Determine the (x, y) coordinate at the center of the cell enclosing the given text.  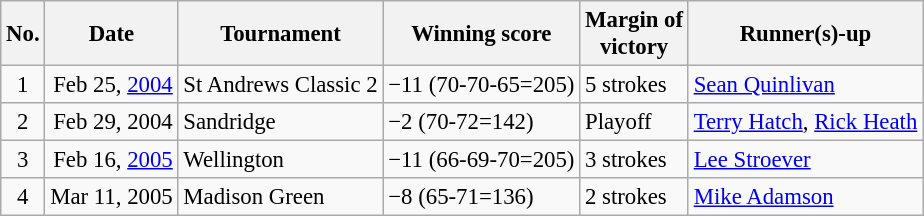
Mike Adamson (805, 197)
Feb 16, 2005 (112, 160)
2 (23, 122)
St Andrews Classic 2 (280, 85)
Lee Stroever (805, 160)
Mar 11, 2005 (112, 197)
5 strokes (634, 85)
Date (112, 34)
Feb 25, 2004 (112, 85)
Sandridge (280, 122)
3 strokes (634, 160)
−8 (65-71=136) (482, 197)
Runner(s)-up (805, 34)
Madison Green (280, 197)
Playoff (634, 122)
3 (23, 160)
2 strokes (634, 197)
−2 (70-72=142) (482, 122)
−11 (70-70-65=205) (482, 85)
No. (23, 34)
Winning score (482, 34)
−11 (66-69-70=205) (482, 160)
1 (23, 85)
Wellington (280, 160)
Margin ofvictory (634, 34)
Terry Hatch, Rick Heath (805, 122)
Tournament (280, 34)
4 (23, 197)
Feb 29, 2004 (112, 122)
Sean Quinlivan (805, 85)
